Return [X, Y] of the center of cell containing provided text 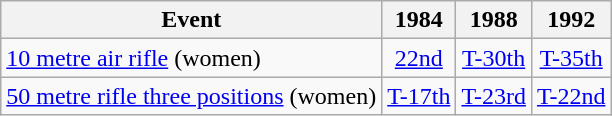
T-17th [419, 96]
T-23rd [494, 96]
1992 [571, 20]
T-35th [571, 58]
50 metre rifle three positions (women) [192, 96]
1988 [494, 20]
Event [192, 20]
T-30th [494, 58]
22nd [419, 58]
10 metre air rifle (women) [192, 58]
T-22nd [571, 96]
1984 [419, 20]
